Extract the (X, Y) coordinate from the center of the cell holding the provided text.  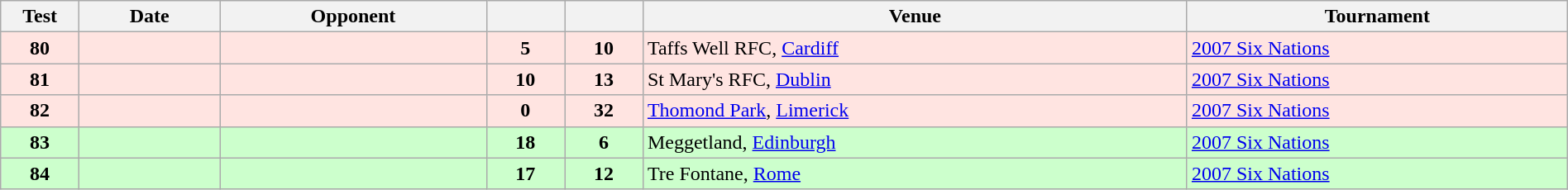
Tournament (1377, 17)
Date (149, 17)
32 (604, 111)
Test (40, 17)
Meggetland, Edinburgh (915, 142)
0 (526, 111)
Venue (915, 17)
82 (40, 111)
18 (526, 142)
5 (526, 48)
6 (604, 142)
17 (526, 173)
Thomond Park, Limerick (915, 111)
80 (40, 48)
Opponent (353, 17)
12 (604, 173)
St Mary's RFC, Dublin (915, 79)
84 (40, 173)
81 (40, 79)
13 (604, 79)
83 (40, 142)
Taffs Well RFC, Cardiff (915, 48)
Tre Fontane, Rome (915, 173)
